For the text-containing cell, return its midpoint in (x, y) coordinate format. 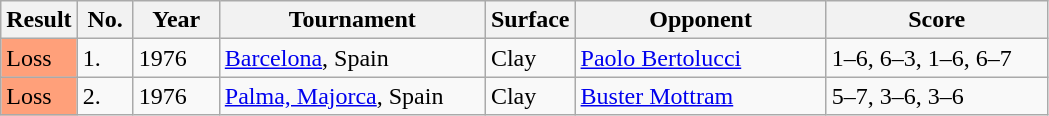
Result (39, 20)
Palma, Majorca, Spain (352, 96)
Barcelona, Spain (352, 58)
Tournament (352, 20)
Year (176, 20)
Buster Mottram (700, 96)
2. (105, 96)
1. (105, 58)
Score (936, 20)
5–7, 3–6, 3–6 (936, 96)
Opponent (700, 20)
No. (105, 20)
Surface (530, 20)
Paolo Bertolucci (700, 58)
1–6, 6–3, 1–6, 6–7 (936, 58)
